Identify which cell holds the provided text, then report its [x, y] central coordinate. 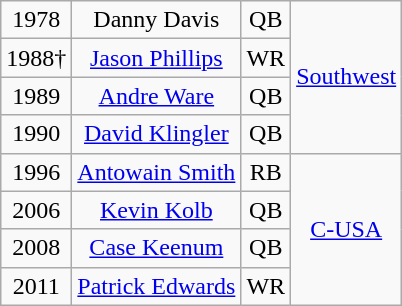
RB [266, 172]
2006 [36, 210]
Jason Phillips [156, 58]
1989 [36, 96]
1978 [36, 20]
Case Keenum [156, 248]
Antowain Smith [156, 172]
C-USA [346, 229]
1996 [36, 172]
Patrick Edwards [156, 286]
1990 [36, 134]
1988† [36, 58]
2008 [36, 248]
Andre Ware [156, 96]
Southwest [346, 77]
David Klingler [156, 134]
2011 [36, 286]
Danny Davis [156, 20]
Kevin Kolb [156, 210]
